Return the [x, y] coordinate for the center point of the cell that contains the specified text.  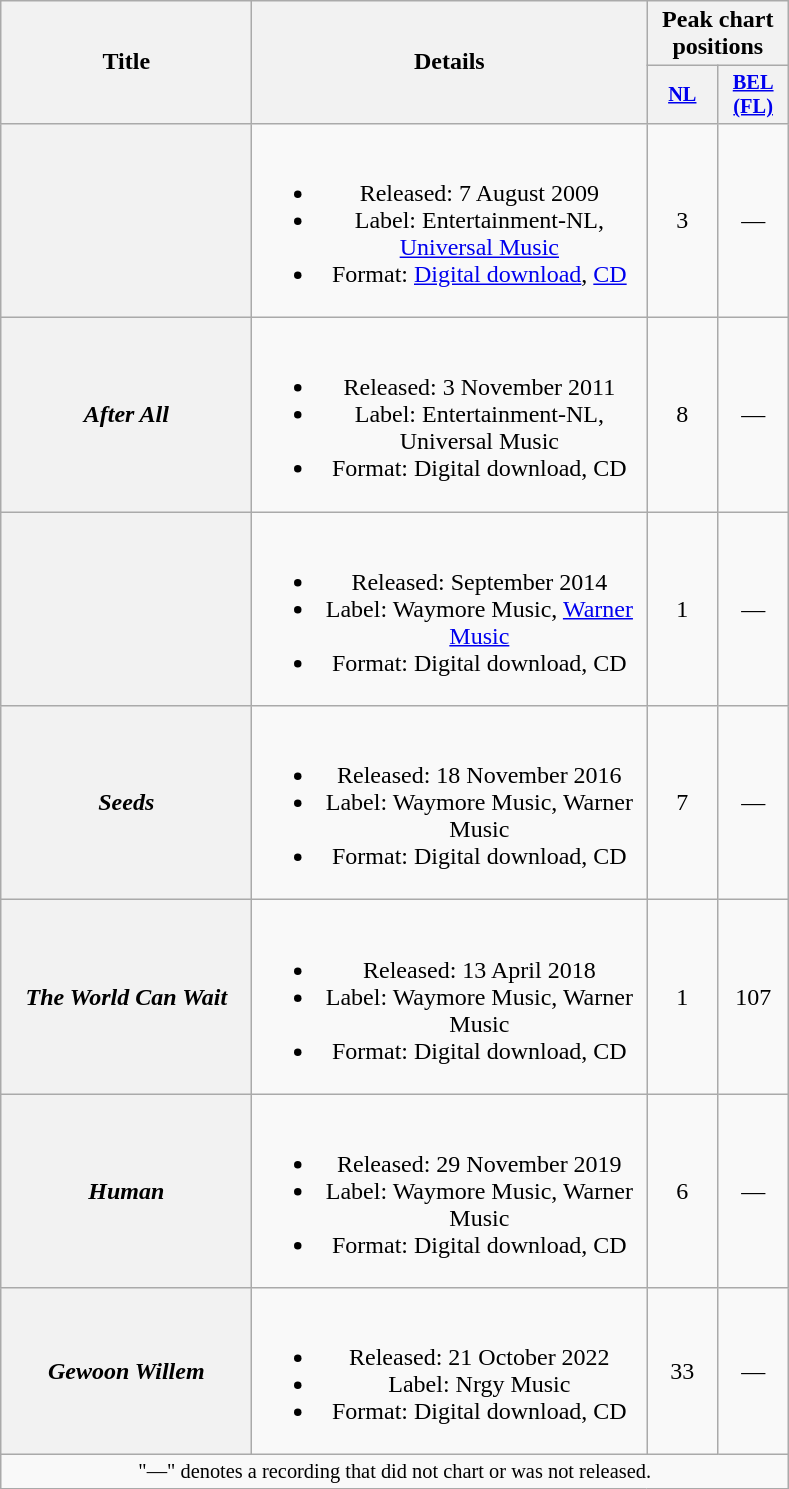
BEL(FL) [754, 95]
Released: 3 November 2011Label: Entertainment-NL, Universal MusicFormat: Digital download, CD [450, 415]
"—" denotes a recording that did not chart or was not released. [395, 1472]
After All [126, 415]
Details [450, 62]
The World Can Wait [126, 997]
NL [682, 95]
7 [682, 803]
Released: 13 April 2018Label: Waymore Music, Warner MusicFormat: Digital download, CD [450, 997]
Released: 29 November 2019Label: Waymore Music, Warner MusicFormat: Digital download, CD [450, 1191]
33 [682, 1372]
Released: 21 October 2022Label: Nrgy MusicFormat: Digital download, CD [450, 1372]
Title [126, 62]
Human [126, 1191]
Released: September 2014Label: Waymore Music, Warner MusicFormat: Digital download, CD [450, 609]
6 [682, 1191]
Gewoon Willem [126, 1372]
3 [682, 220]
107 [754, 997]
Released: 7 August 2009Label: Entertainment-NL, Universal MusicFormat: Digital download, CD [450, 220]
Seeds [126, 803]
Peak chart positions [718, 34]
Released: 18 November 2016Label: Waymore Music, Warner MusicFormat: Digital download, CD [450, 803]
8 [682, 415]
